Extract the (x, y) coordinate from the center of the cell holding the provided text.  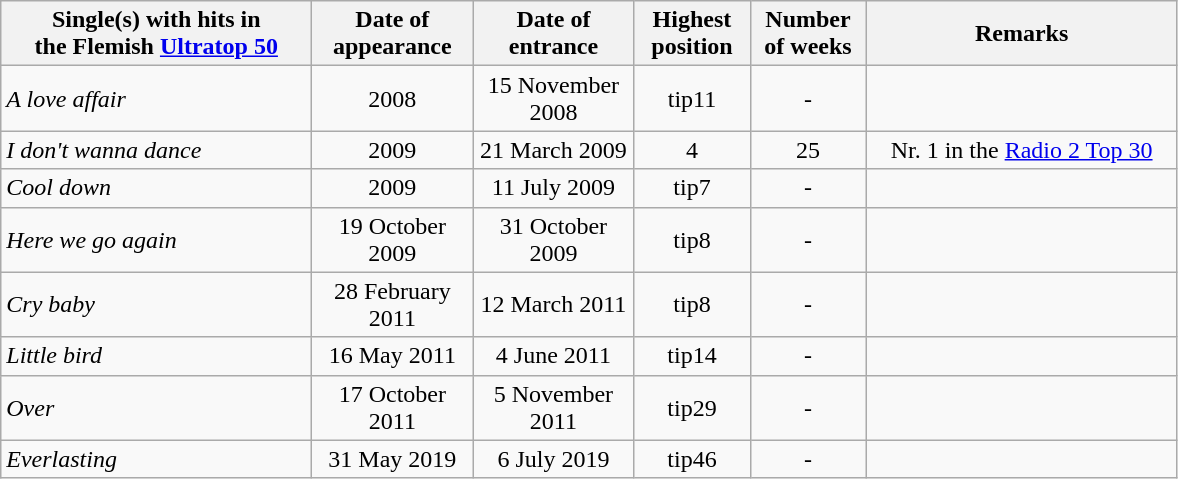
21 March 2009 (554, 150)
tip29 (692, 408)
16 May 2011 (392, 356)
6 July 2019 (554, 459)
Date ofentrance (554, 34)
I don't wanna dance (156, 150)
Single(s) with hits in the Flemish Ultratop 50 (156, 34)
tip11 (692, 98)
Remarks (1022, 34)
Here we go again (156, 240)
25 (808, 150)
tip46 (692, 459)
Nr. 1 in the Radio 2 Top 30 (1022, 150)
Little bird (156, 356)
Date ofappearance (392, 34)
15 November 2008 (554, 98)
A love affair (156, 98)
17 October 2011 (392, 408)
Cool down (156, 188)
31 October 2009 (554, 240)
4 June 2011 (554, 356)
19 October 2009 (392, 240)
Everlasting (156, 459)
tip14 (692, 356)
2008 (392, 98)
Highestposition (692, 34)
tip7 (692, 188)
4 (692, 150)
31 May 2019 (392, 459)
12 March 2011 (554, 304)
Cry baby (156, 304)
28 February 2011 (392, 304)
11 July 2009 (554, 188)
5 November 2011 (554, 408)
Numberof weeks (808, 34)
Over (156, 408)
